Scan for the cell matching the given text and deliver its [x, y] coordinate at center. 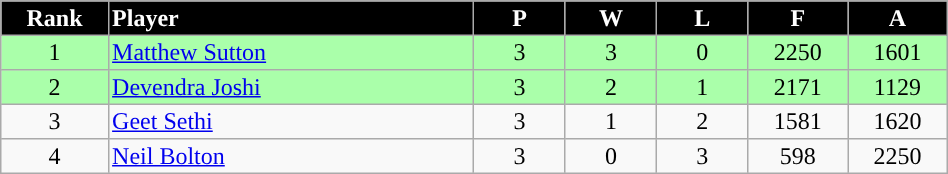
1129 [898, 87]
4 [55, 156]
2171 [798, 87]
Neil Bolton [291, 156]
1581 [798, 121]
F [798, 18]
Matthew Sutton [291, 52]
Player [291, 18]
Devendra Joshi [291, 87]
L [702, 18]
1601 [898, 52]
598 [798, 156]
P [520, 18]
1620 [898, 121]
W [610, 18]
Rank [55, 18]
A [898, 18]
Geet Sethi [291, 121]
